Pinpoint the cell where the given text exists, returning its [x, y] midpoint coordinate. 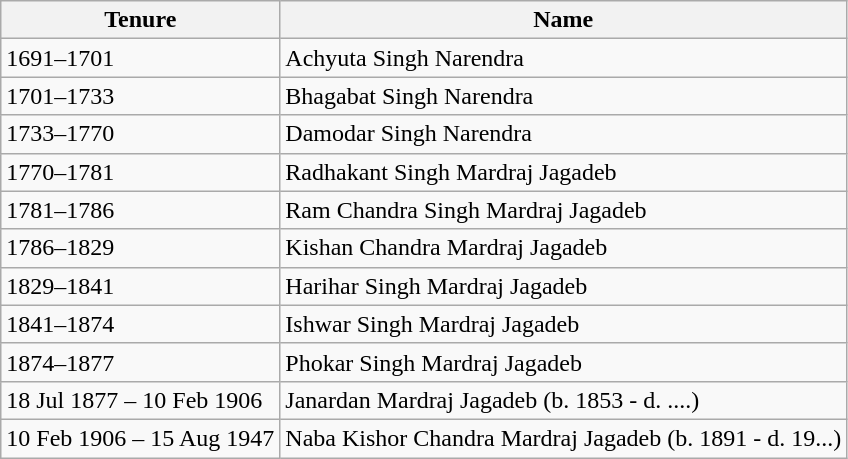
Phokar Singh Mardraj Jagadeb [564, 362]
Name [564, 20]
1733–1770 [140, 134]
Ishwar Singh Mardraj Jagadeb [564, 324]
Achyuta Singh Narendra [564, 58]
1770–1781 [140, 172]
Janardan Mardraj Jagadeb (b. 1853 - d. ....) [564, 400]
1841–1874 [140, 324]
Naba Kishor Chandra Mardraj Jagadeb (b. 1891 - d. 19...) [564, 438]
1874–1877 [140, 362]
Tenure [140, 20]
Ram Chandra Singh Mardraj Jagadeb [564, 210]
Harihar Singh Mardraj Jagadeb [564, 286]
Damodar Singh Narendra [564, 134]
10 Feb 1906 – 15 Aug 1947 [140, 438]
1786–1829 [140, 248]
Kishan Chandra Mardraj Jagadeb [564, 248]
1691–1701 [140, 58]
1829–1841 [140, 286]
1701–1733 [140, 96]
18 Jul 1877 – 10 Feb 1906 [140, 400]
Bhagabat Singh Narendra [564, 96]
1781–1786 [140, 210]
Radhakant Singh Mardraj Jagadeb [564, 172]
